Find where the given text appears and provide that cell's center as [x, y] coordinate. 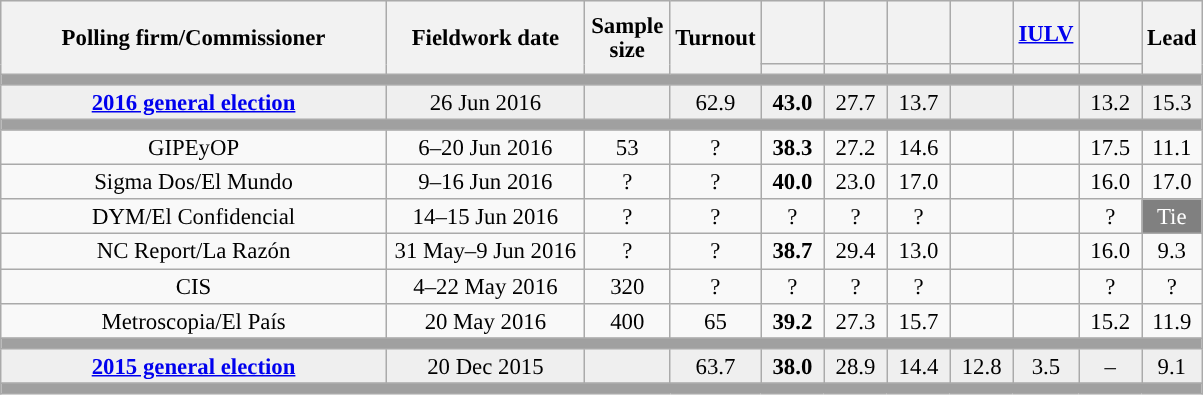
Sample size [627, 38]
12.8 [982, 366]
65 [716, 320]
62.9 [716, 102]
Tie [1172, 218]
6–20 Jun 2016 [485, 148]
Sigma Dos/El Mundo [194, 182]
31 May–9 Jun 2016 [485, 252]
4–22 May 2016 [485, 286]
14.4 [918, 366]
53 [627, 148]
Metroscopia/El País [194, 320]
CIS [194, 286]
39.2 [792, 320]
2015 general election [194, 366]
Fieldwork date [485, 38]
28.9 [856, 366]
38.0 [792, 366]
3.5 [1046, 366]
26 Jun 2016 [485, 102]
15.3 [1172, 102]
9.1 [1172, 366]
29.4 [856, 252]
20 Dec 2015 [485, 366]
20 May 2016 [485, 320]
14.6 [918, 148]
Lead [1172, 38]
27.3 [856, 320]
40.0 [792, 182]
– [1110, 366]
IULV [1046, 32]
38.7 [792, 252]
27.7 [856, 102]
13.7 [918, 102]
11.9 [1172, 320]
17.5 [1110, 148]
38.3 [792, 148]
63.7 [716, 366]
11.1 [1172, 148]
9–16 Jun 2016 [485, 182]
27.2 [856, 148]
GIPEyOP [194, 148]
43.0 [792, 102]
NC Report/La Razón [194, 252]
DYM/El Confidencial [194, 218]
Turnout [716, 38]
23.0 [856, 182]
9.3 [1172, 252]
15.7 [918, 320]
400 [627, 320]
15.2 [1110, 320]
14–15 Jun 2016 [485, 218]
13.0 [918, 252]
Polling firm/Commissioner [194, 38]
2016 general election [194, 102]
320 [627, 286]
13.2 [1110, 102]
